From the cell containing the given text, extract its center point as (x, y) coordinate. 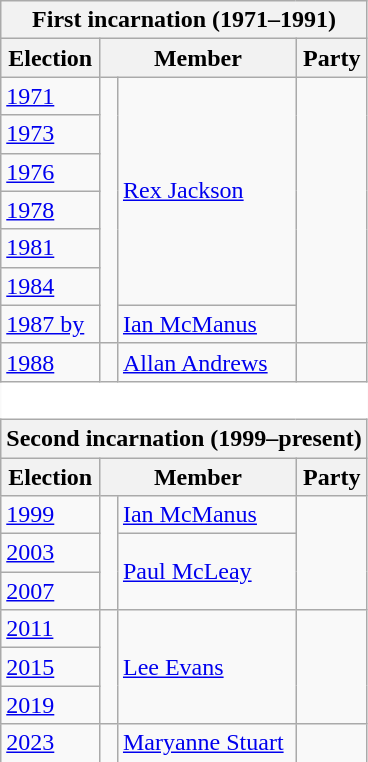
First incarnation (1971–1991) (184, 20)
1987 by (50, 324)
1976 (50, 172)
1988 (50, 362)
Paul McLeay (206, 572)
Lee Evans (206, 667)
2011 (50, 629)
1978 (50, 210)
Second incarnation (1999–present) (184, 438)
1981 (50, 248)
2019 (50, 705)
1984 (50, 286)
1999 (50, 515)
2023 (50, 743)
Maryanne Stuart (206, 743)
2003 (50, 553)
2015 (50, 667)
Allan Andrews (206, 362)
1973 (50, 134)
2007 (50, 591)
Rex Jackson (206, 191)
1971 (50, 96)
